For the text-containing cell, return its midpoint in [X, Y] coordinate format. 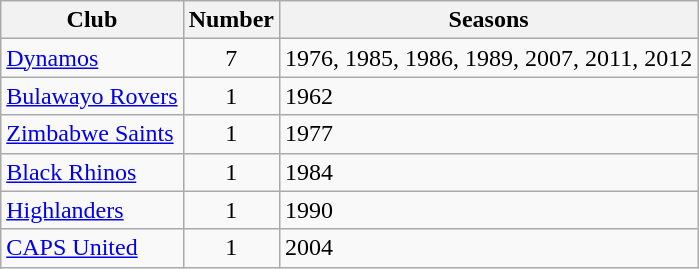
1977 [489, 134]
CAPS United [92, 248]
7 [231, 58]
Zimbabwe Saints [92, 134]
Seasons [489, 20]
1990 [489, 210]
1976, 1985, 1986, 1989, 2007, 2011, 2012 [489, 58]
Highlanders [92, 210]
1984 [489, 172]
1962 [489, 96]
2004 [489, 248]
Number [231, 20]
Black Rhinos [92, 172]
Dynamos [92, 58]
Bulawayo Rovers [92, 96]
Club [92, 20]
